Search for the cell housing the specified text and yield its (X, Y) center coordinate. 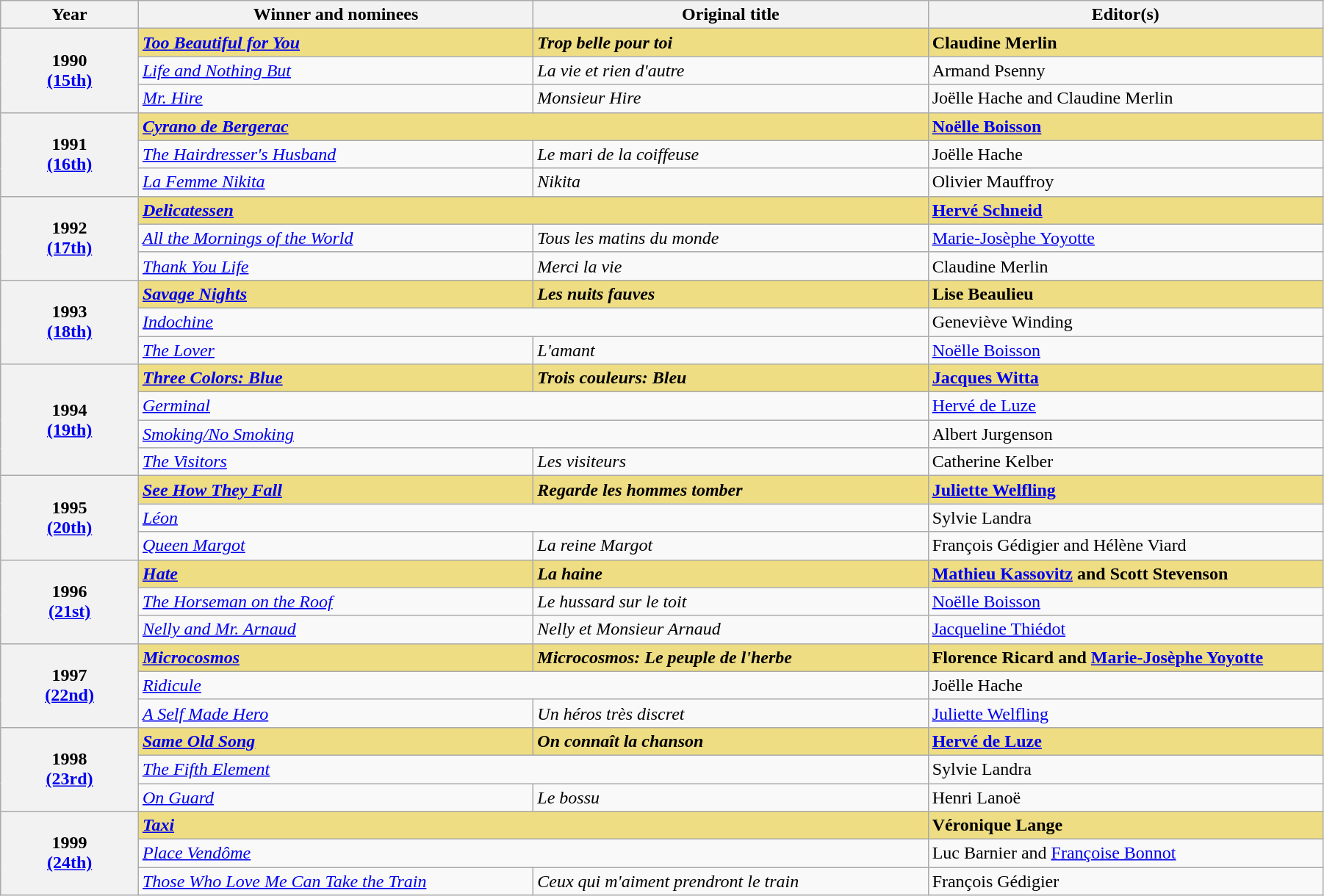
The Horseman on the Roof (335, 601)
Florence Ricard and Marie-Josèphe Yoyotte (1126, 657)
Queen Margot (335, 546)
All the Mornings of the World (335, 238)
Germinal (533, 406)
Henri Lanoë (1126, 797)
Regarde les hommes tomber (730, 490)
Taxi (533, 825)
1997(22nd) (70, 685)
Indochine (533, 322)
Editor(s) (1126, 15)
Hervé Schneid (1126, 210)
The Visitors (335, 462)
Hate (335, 574)
1991(16th) (70, 154)
La Femme Nikita (335, 182)
Jacques Witta (1126, 378)
Trois couleurs: Bleu (730, 378)
1993(18th) (70, 322)
Lise Beaulieu (1126, 294)
La reine Margot (730, 546)
Joëlle Hache and Claudine Merlin (1126, 98)
L'amant (730, 350)
Geneviève Winding (1126, 322)
On connaît la chanson (730, 741)
François Gédigier (1126, 881)
Merci la vie (730, 266)
1999(24th) (70, 853)
Armand Psenny (1126, 71)
La vie et rien d'autre (730, 71)
Mathieu Kassovitz and Scott Stevenson (1126, 574)
Nikita (730, 182)
See How They Fall (335, 490)
Marie-Josèphe Yoyotte (1126, 238)
Those Who Love Me Can Take the Train (335, 881)
Year (70, 15)
La haine (730, 574)
Savage Nights (335, 294)
Les visiteurs (730, 462)
Monsieur Hire (730, 98)
Ceux qui m'aiment prendront le train (730, 881)
Léon (533, 518)
Luc Barnier and Françoise Bonnot (1126, 853)
Ridicule (533, 685)
Olivier Mauffroy (1126, 182)
Winner and nominees (335, 15)
1992(17th) (70, 238)
Smoking/No Smoking (533, 434)
Place Vendôme (533, 853)
Tous les matins du monde (730, 238)
Le bossu (730, 797)
François Gédigier and Hélène Viard (1126, 546)
Cyrano de Bergerac (533, 126)
Original title (730, 15)
Three Colors: Blue (335, 378)
1995(20th) (70, 518)
Same Old Song (335, 741)
Microcosmos: Le peuple de l'herbe (730, 657)
Trop belle pour toi (730, 43)
A Self Made Hero (335, 713)
The Fifth Element (533, 769)
Thank You Life (335, 266)
Jacqueline Thiédot (1126, 629)
Catherine Kelber (1126, 462)
Le hussard sur le toit (730, 601)
The Hairdresser's Husband (335, 154)
1990(15th) (70, 71)
On Guard (335, 797)
1994(19th) (70, 420)
1996(21st) (70, 601)
Delicatessen (533, 210)
Microcosmos (335, 657)
Un héros très discret (730, 713)
Mr. Hire (335, 98)
Les nuits fauves (730, 294)
Too Beautiful for You (335, 43)
Albert Jurgenson (1126, 434)
Life and Nothing But (335, 71)
Le mari de la coiffeuse (730, 154)
1998(23rd) (70, 769)
Nelly et Monsieur Arnaud (730, 629)
Véronique Lange (1126, 825)
The Lover (335, 350)
Nelly and Mr. Arnaud (335, 629)
